Scan for the cell matching the given text and deliver its [X, Y] coordinate at center. 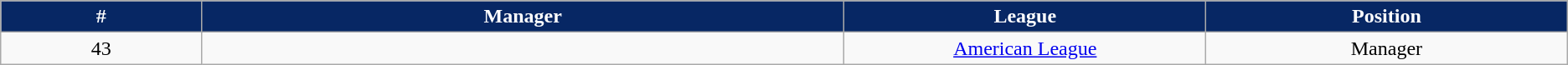
League [1025, 17]
Position [1387, 17]
# [101, 17]
American League [1025, 48]
43 [101, 48]
